For the text-containing cell, return its midpoint in (X, Y) coordinate format. 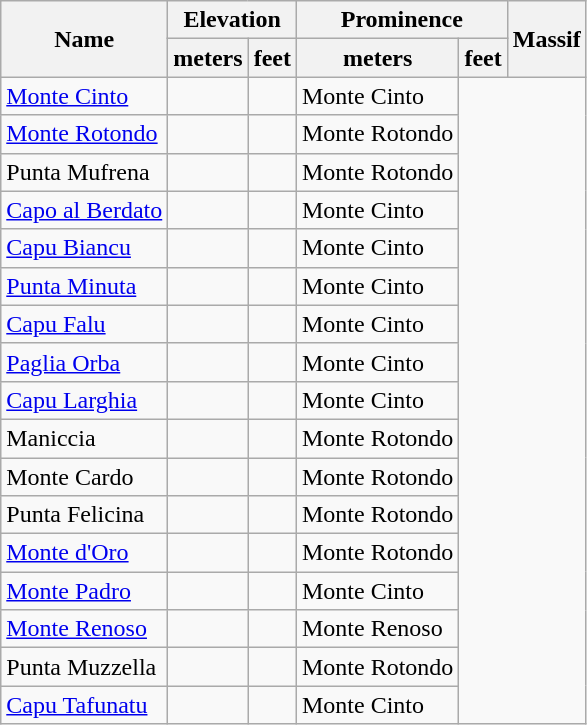
Punta Mufrena (84, 172)
Punta Minuta (84, 286)
Massif (546, 39)
Punta Muzzella (84, 667)
Prominence (402, 20)
Monte Padro (84, 591)
Capu Falu (84, 324)
Capu Biancu (84, 248)
Maniccia (84, 438)
Monte d'Oro (84, 553)
Capo al Berdato (84, 210)
Capu Tafunatu (84, 705)
Name (84, 39)
Punta Felicina (84, 515)
Capu Larghia (84, 400)
Elevation (232, 20)
Paglia Orba (84, 362)
Monte Cardo (84, 477)
